For the text-containing cell, return its midpoint in [X, Y] coordinate format. 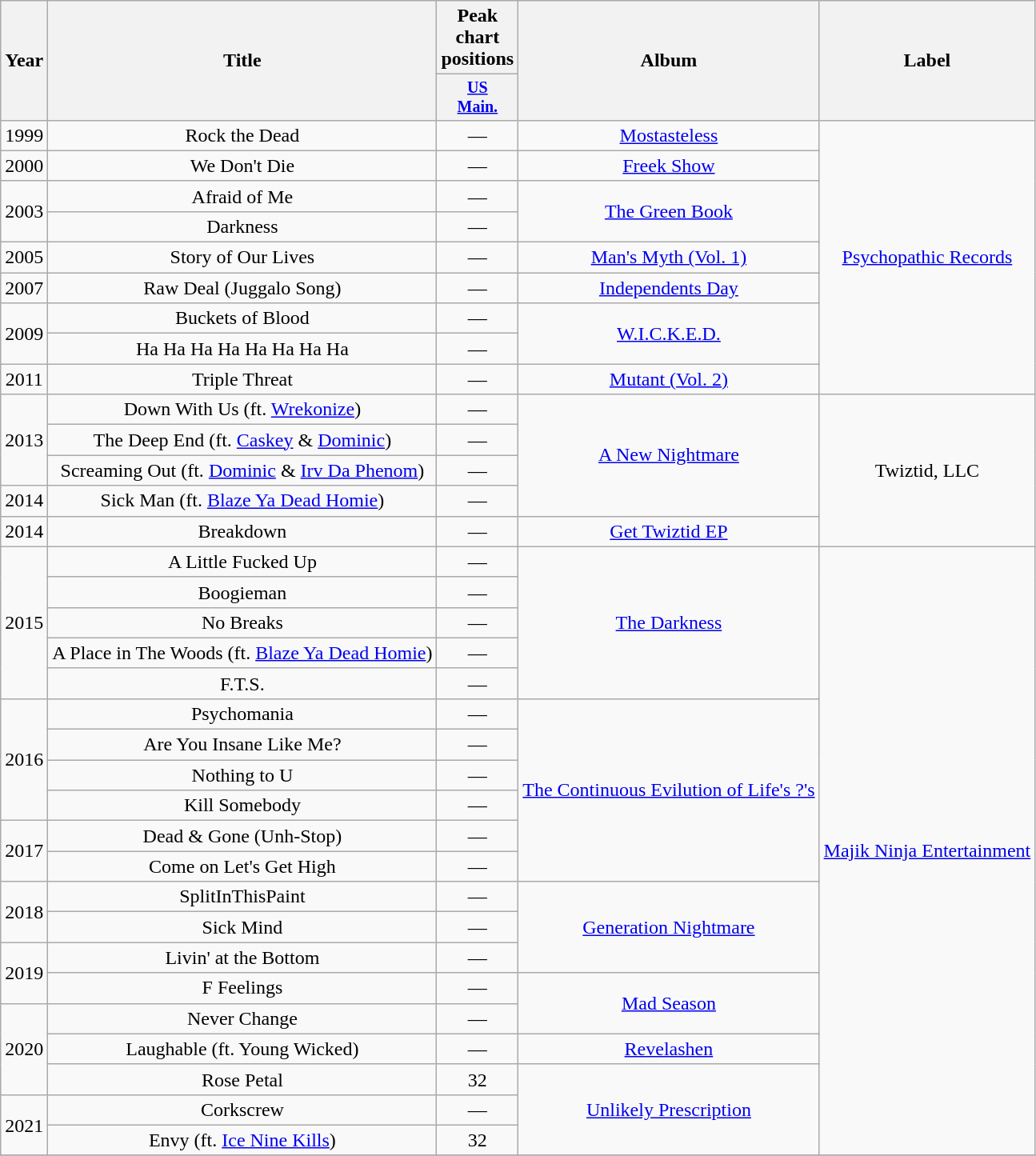
Title [242, 61]
Buckets of Blood [242, 318]
Triple Threat [242, 379]
Envy (ft. Ice Nine Kills) [242, 1140]
Livin' at the Bottom [242, 958]
Dead & Gone (Unh-Stop) [242, 836]
Raw Deal (Juggalo Song) [242, 288]
Sick Mind [242, 927]
2017 [24, 851]
No Breaks [242, 622]
The Darkness [669, 622]
F Feelings [242, 988]
2003 [24, 211]
Label [927, 61]
Corkscrew [242, 1110]
Mad Season [669, 1003]
The Green Book [669, 211]
Album [669, 61]
2007 [24, 288]
Freek Show [669, 166]
2011 [24, 379]
Generation Nightmare [669, 927]
Laughable (ft. Young Wicked) [242, 1049]
F.T.S. [242, 683]
Get Twiztid EP [669, 531]
Kill Somebody [242, 806]
2019 [24, 973]
Mostasteless [669, 135]
Breakdown [242, 531]
The Continuous Evilution of Life's ?'s [669, 790]
Never Change [242, 1018]
Twiztid, LLC [927, 470]
Psychomania [242, 714]
Year [24, 61]
Story of Our Lives [242, 258]
2013 [24, 440]
Revelashen [669, 1049]
1999 [24, 135]
USMain. [478, 98]
W.I.C.K.E.D. [669, 334]
2020 [24, 1049]
2016 [24, 759]
2021 [24, 1125]
Sick Man (ft. Blaze Ya Dead Homie) [242, 501]
Rock the Dead [242, 135]
Independents Day [669, 288]
A Little Fucked Up [242, 562]
Darkness [242, 226]
Are You Insane Like Me? [242, 745]
We Don't Die [242, 166]
A New Nightmare [669, 455]
Psychopathic Records [927, 258]
Mutant (Vol. 2) [669, 379]
2005 [24, 258]
2000 [24, 166]
Screaming Out (ft. Dominic & Irv Da Phenom) [242, 470]
Afraid of Me [242, 196]
2018 [24, 912]
Rose Petal [242, 1079]
Come on Let's Get High [242, 866]
2015 [24, 622]
Peak chart positions [478, 38]
Unlikely Prescription [669, 1110]
Ha Ha Ha Ha Ha Ha Ha Ha [242, 349]
SplitInThisPaint [242, 897]
Down With Us (ft. Wrekonize) [242, 410]
Boogieman [242, 592]
Majik Ninja Entertainment [927, 851]
Nothing to U [242, 775]
The Deep End (ft. Caskey & Dominic) [242, 440]
A Place in The Woods (ft. Blaze Ya Dead Homie) [242, 653]
Man's Myth (Vol. 1) [669, 258]
2009 [24, 334]
